Return (X, Y) of the center of cell containing provided text 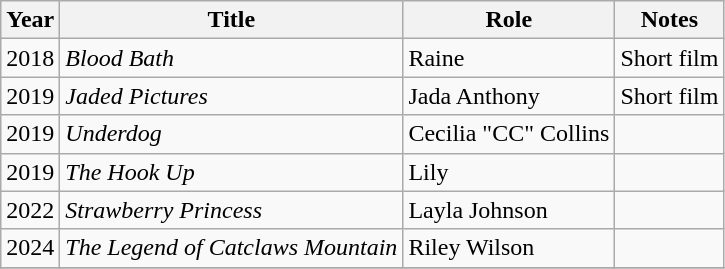
Blood Bath (232, 58)
Jada Anthony (509, 96)
Underdog (232, 134)
2024 (30, 248)
Raine (509, 58)
Role (509, 20)
The Hook Up (232, 172)
Strawberry Princess (232, 210)
Riley Wilson (509, 248)
Notes (670, 20)
2022 (30, 210)
Lily (509, 172)
2018 (30, 58)
The Legend of Catclaws Mountain (232, 248)
Jaded Pictures (232, 96)
Cecilia "CC" Collins (509, 134)
Title (232, 20)
Layla Johnson (509, 210)
Year (30, 20)
